Capture the cell that displays the provided text and extract its (X, Y) central coordinate. 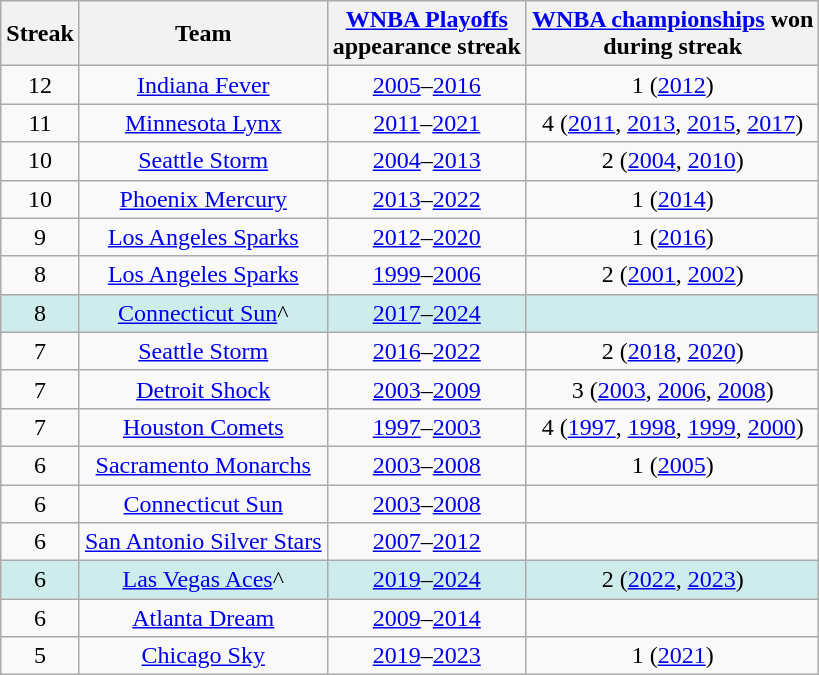
1999–2006 (426, 275)
2 (2001, 2002) (672, 275)
San Antonio Silver Stars (203, 542)
2009–2014 (426, 618)
2019–2023 (426, 656)
Chicago Sky (203, 656)
11 (40, 123)
2016–2022 (426, 351)
2 (2022, 2023) (672, 580)
4 (1997, 1998, 1999, 2000) (672, 427)
1 (2021) (672, 656)
2003–2009 (426, 389)
Houston Comets (203, 427)
1 (2005) (672, 465)
4 (2011, 2013, 2015, 2017) (672, 123)
2017–2024 (426, 313)
Streak (40, 34)
2005–2016 (426, 85)
2 (2018, 2020) (672, 351)
5 (40, 656)
2019–2024 (426, 580)
Minnesota Lynx (203, 123)
2013–2022 (426, 199)
Atlanta Dream (203, 618)
Team (203, 34)
WNBA Playoffsappearance streak (426, 34)
9 (40, 237)
Phoenix Mercury (203, 199)
Sacramento Monarchs (203, 465)
1 (2014) (672, 199)
1 (2016) (672, 237)
2012–2020 (426, 237)
Las Vegas Aces^ (203, 580)
Connecticut Sun^ (203, 313)
2 (2004, 2010) (672, 161)
Connecticut Sun (203, 503)
2007–2012 (426, 542)
2004–2013 (426, 161)
2011–2021 (426, 123)
1997–2003 (426, 427)
12 (40, 85)
Detroit Shock (203, 389)
Indiana Fever (203, 85)
1 (2012) (672, 85)
WNBA championships wonduring streak (672, 34)
3 (2003, 2006, 2008) (672, 389)
